Output the [x, y] coordinate of the center of the cell containing the given text.  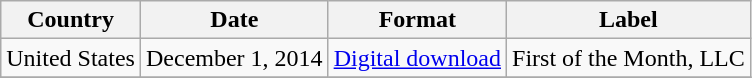
United States [71, 58]
Digital download [417, 58]
Label [629, 20]
Country [71, 20]
Format [417, 20]
Date [234, 20]
First of the Month, LLC [629, 58]
December 1, 2014 [234, 58]
